Locate the cell with the specified text and output its [x, y] center coordinate. 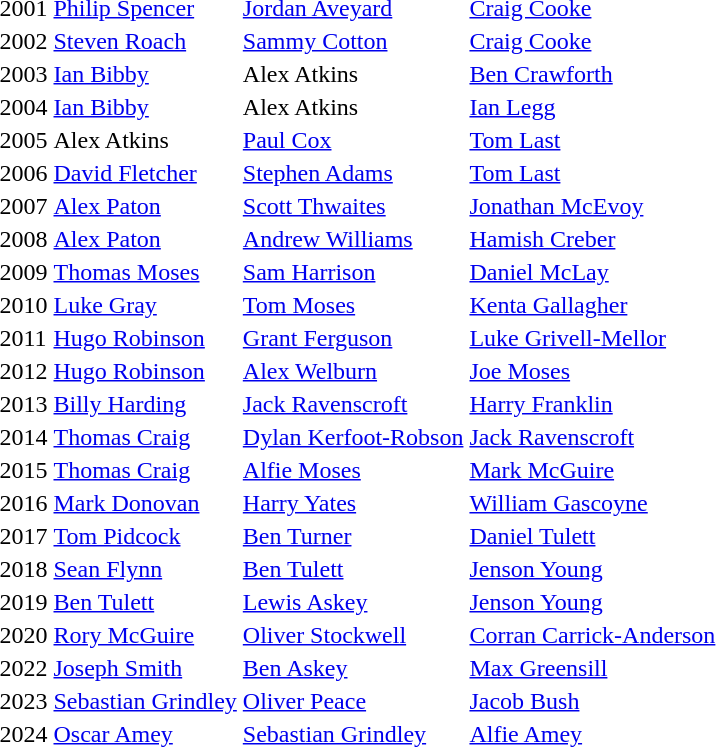
Joseph Smith [145, 668]
Jack Ravenscroft [353, 404]
Harry Yates [353, 503]
Dylan Kerfoot-Robson [353, 437]
Scott Thwaites [353, 206]
Tom Pidcock [145, 536]
Rory McGuire [145, 635]
David Fletcher [145, 173]
Tom Moses [353, 305]
Sam Harrison [353, 272]
Andrew Williams [353, 239]
Sebastian Grindley [145, 701]
Paul Cox [353, 140]
Steven Roach [145, 41]
Ben Turner [353, 536]
Alfie Moses [353, 470]
Thomas Moses [145, 272]
Lewis Askey [353, 602]
Luke Gray [145, 305]
Alex Welburn [353, 371]
Stephen Adams [353, 173]
Ben Askey [353, 668]
Grant Ferguson [353, 338]
Oliver Peace [353, 701]
Sammy Cotton [353, 41]
Billy Harding [145, 404]
Oliver Stockwell [353, 635]
Mark Donovan [145, 503]
Sean Flynn [145, 569]
